Capture the cell that displays the provided text and extract its (X, Y) central coordinate. 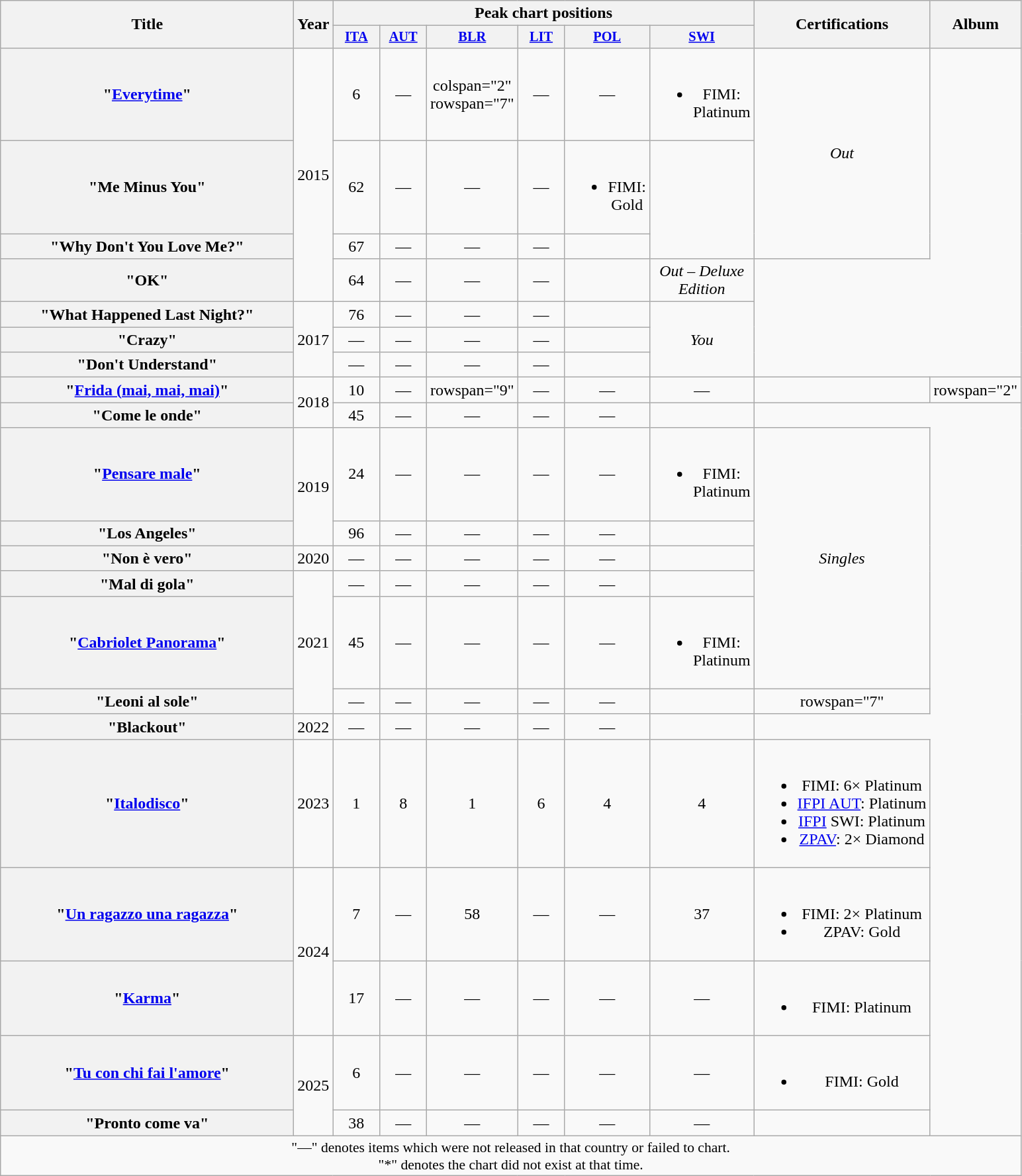
2017 (314, 340)
2025 (314, 1086)
"Everytime" (147, 94)
SWI (702, 37)
10 (356, 390)
LIT (541, 37)
"What Happened Last Night?" (147, 315)
rowspan="9" (473, 390)
"Non è vero" (147, 558)
rowspan="7" (842, 701)
37 (702, 914)
"Blackout" (147, 726)
62 (356, 187)
2015 (314, 175)
17 (356, 999)
Out (842, 153)
"—" denotes items which were not released in that country or failed to chart."*" denotes the chart did not exist at that time. (511, 1156)
FIMI: 2× PlatinumZPAV: Gold (842, 914)
colspan="2" rowspan="7" (473, 94)
96 (356, 533)
"Los Angeles" (147, 533)
"Pensare male" (147, 474)
"Mal di gola" (147, 583)
"Me Minus You" (147, 187)
Year (314, 24)
"Frida (mai, mai, mai)" (147, 390)
Certifications (842, 24)
2019 (314, 487)
8 (404, 803)
64 (356, 281)
"Un ragazzo una ragazza" (147, 914)
Album (976, 24)
2024 (314, 952)
Peak chart positions (543, 13)
POL (607, 37)
2018 (314, 403)
You (702, 340)
"Don't Understand" (147, 365)
Singles (842, 558)
"Why Don't You Love Me?" (147, 246)
rowspan="2" (976, 390)
Title (147, 24)
"Leoni al sole" (147, 701)
58 (473, 914)
2022 (314, 726)
2020 (314, 558)
76 (356, 315)
38 (356, 1123)
"Tu con chi fai l'amore" (147, 1073)
Out – Deluxe Edition (702, 281)
"Cabriolet Panorama" (147, 642)
7 (356, 914)
"Italodisco" (147, 803)
BLR (473, 37)
"Crazy" (147, 340)
AUT (404, 37)
24 (356, 474)
FIMI: 6× PlatinumIFPI AUT: PlatinumIFPI SWI: PlatinumZPAV: 2× Diamond (842, 803)
67 (356, 246)
2021 (314, 642)
"Come le onde" (147, 415)
"OK" (147, 281)
"Pronto come va" (147, 1123)
2023 (314, 803)
"Karma" (147, 999)
ITA (356, 37)
